Detect which cell encompasses the target text, then output its (x, y) center coordinate. 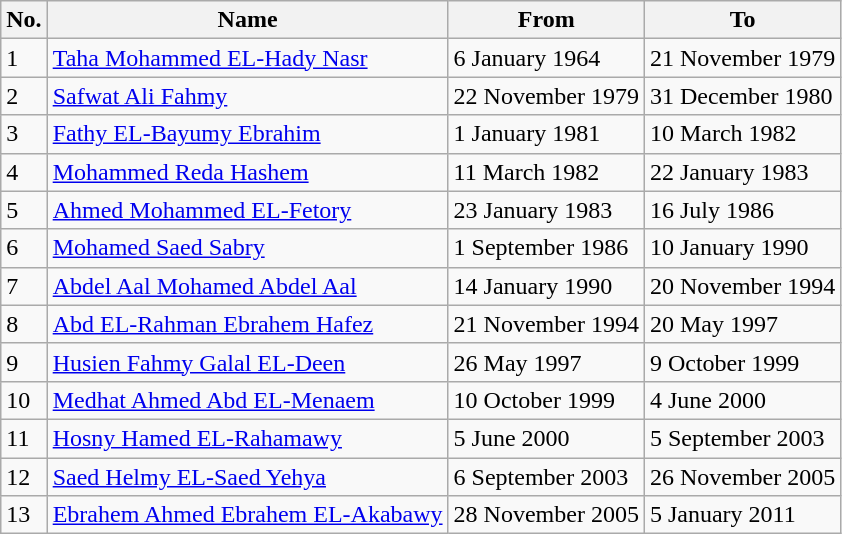
Hosny Hamed EL-Rahamawy (248, 438)
Fathy EL-Bayumy Ebrahim (248, 134)
10 (24, 400)
Husien Fahmy Galal EL-Deen (248, 362)
5 (24, 210)
5 June 2000 (546, 438)
7 (24, 286)
26 May 1997 (546, 362)
11 (24, 438)
9 (24, 362)
From (546, 20)
21 November 1979 (742, 58)
6 (24, 248)
Mohammed Reda Hashem (248, 172)
9 October 1999 (742, 362)
Mohamed Saed Sabry (248, 248)
4 (24, 172)
10 March 1982 (742, 134)
12 (24, 477)
Abdel Aal Mohamed Abdel Aal (248, 286)
Ahmed Mohammed EL-Fetory (248, 210)
Medhat Ahmed Abd EL-Menaem (248, 400)
26 November 2005 (742, 477)
1 (24, 58)
5 September 2003 (742, 438)
21 November 1994 (546, 324)
31 December 1980 (742, 96)
To (742, 20)
Name (248, 20)
11 March 1982 (546, 172)
10 January 1990 (742, 248)
Saed Helmy EL-Saed Yehya (248, 477)
No. (24, 20)
22 January 1983 (742, 172)
Safwat Ali Fahmy (248, 96)
6 September 2003 (546, 477)
Abd EL-Rahman Ebrahem Hafez (248, 324)
3 (24, 134)
13 (24, 515)
8 (24, 324)
28 November 2005 (546, 515)
14 January 1990 (546, 286)
23 January 1983 (546, 210)
10 October 1999 (546, 400)
4 June 2000 (742, 400)
20 November 1994 (742, 286)
Ebrahem Ahmed Ebrahem EL-Akabawy (248, 515)
6 January 1964 (546, 58)
5 January 2011 (742, 515)
20 May 1997 (742, 324)
1 January 1981 (546, 134)
16 July 1986 (742, 210)
2 (24, 96)
1 September 1986 (546, 248)
22 November 1979 (546, 96)
Taha Mohammed EL-Hady Nasr (248, 58)
